Locate the cell with the specified text and output its (x, y) center coordinate. 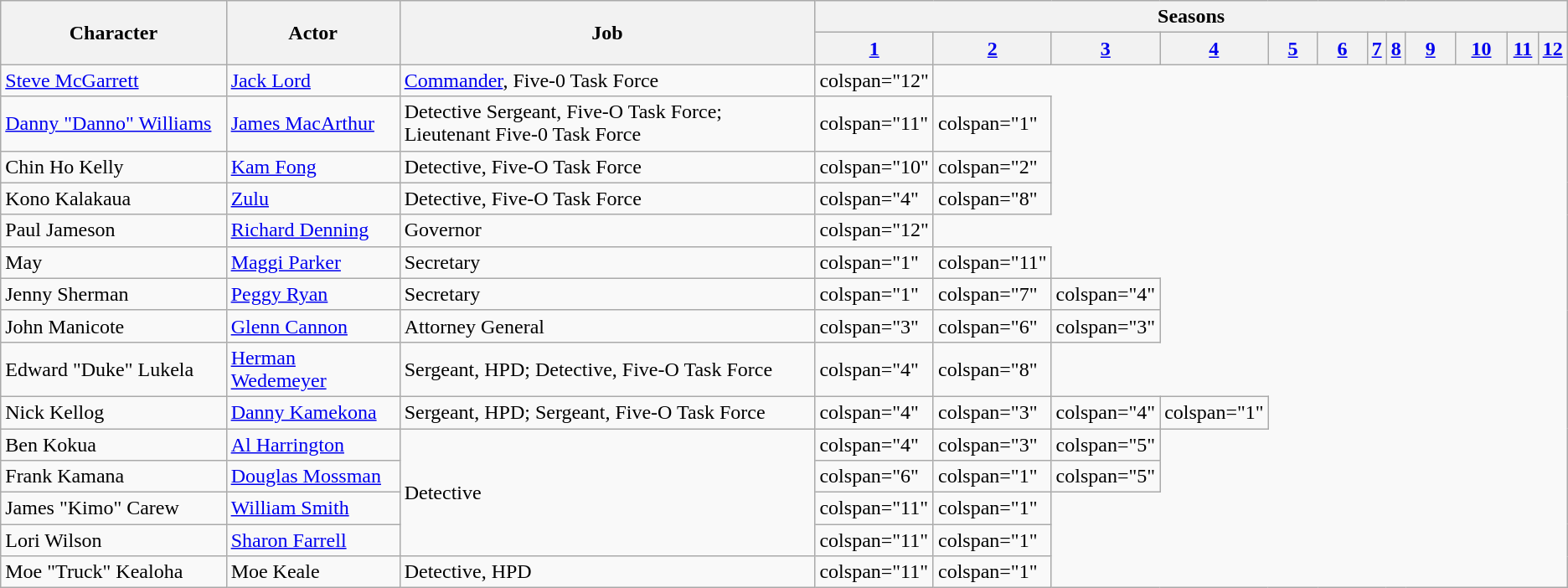
Chin Ho Kelly (114, 167)
Herman Wedemeyer (313, 369)
Nick Kellog (114, 412)
Edward "Duke" Lukela (114, 369)
Jack Lord (313, 80)
Kono Kalakaua (114, 199)
Paul Jameson (114, 230)
Moe Keale (313, 572)
Al Harrington (313, 445)
2 (992, 49)
Steve McGarrett (114, 80)
11 (1523, 49)
Danny "Danno" Williams (114, 124)
May (114, 262)
9 (1431, 49)
Frank Kamana (114, 477)
James "Kimo" Carew (114, 508)
12 (1553, 49)
7 (1377, 49)
James MacArthur (313, 124)
Sharon Farrell (313, 540)
colspan="10" (874, 167)
Job (607, 33)
Sergeant, HPD; Detective, Five-O Task Force (607, 369)
Moe "Truck" Kealoha (114, 572)
Sergeant, HPD; Sergeant, Five-O Task Force (607, 412)
Richard Denning (313, 230)
Glenn Cannon (313, 326)
6 (1342, 49)
Zulu (313, 199)
4 (1215, 49)
Seasons (1191, 17)
1 (874, 49)
colspan="2" (992, 167)
Maggi Parker (313, 262)
Douglas Mossman (313, 477)
5 (1293, 49)
Detective Sergeant, Five-O Task Force; Lieutenant Five-0 Task Force (607, 124)
Peggy Ryan (313, 294)
Character (114, 33)
William Smith (313, 508)
Danny Kamekona (313, 412)
Kam Fong (313, 167)
Ben Kokua (114, 445)
Lori Wilson (114, 540)
Detective (607, 493)
Actor (313, 33)
Detective, HPD (607, 572)
3 (1106, 49)
10 (1481, 49)
Attorney General (607, 326)
colspan="7" (992, 294)
8 (1395, 49)
Jenny Sherman (114, 294)
Commander, Five-0 Task Force (607, 80)
Governor (607, 230)
John Manicote (114, 326)
